Return (x, y) of the center of cell containing provided text 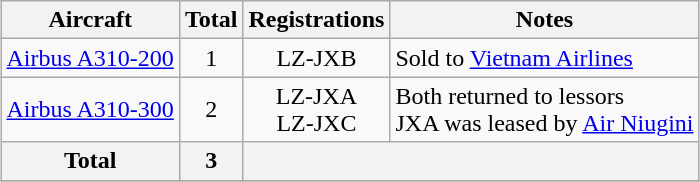
2 (211, 110)
Sold to Vietnam Airlines (544, 58)
Both returned to lessorsJXA was leased by Air Niugini (544, 110)
1 (211, 58)
Registrations (316, 20)
3 (211, 161)
Aircraft (90, 20)
LZ-JXB (316, 58)
LZ-JXALZ-JXC (316, 110)
Airbus A310-300 (90, 110)
Notes (544, 20)
Airbus A310-200 (90, 58)
